Extract the (X, Y) coordinate from the center of the cell holding the provided text.  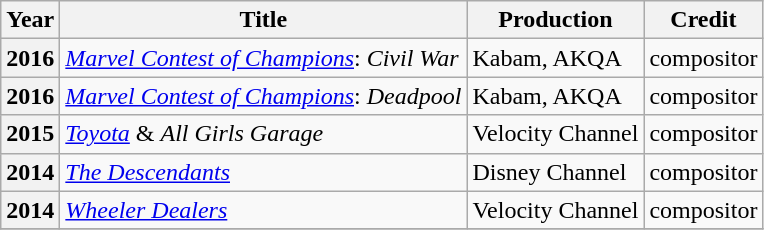
Marvel Contest of Champions: Civil War (264, 58)
The Descendants (264, 172)
Wheeler Dealers (264, 210)
Marvel Contest of Champions: Deadpool (264, 96)
2015 (30, 134)
Production (556, 20)
Title (264, 20)
Toyota & All Girls Garage (264, 134)
Year (30, 20)
Disney Channel (556, 172)
Credit (704, 20)
